Return [X, Y] of the center of cell containing provided text 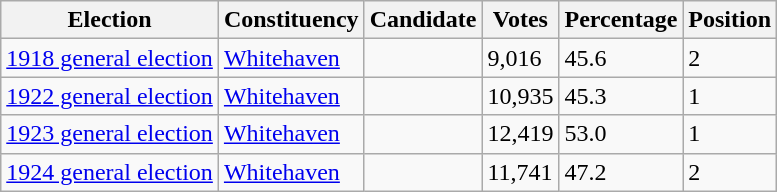
1918 general election [110, 58]
1923 general election [110, 134]
9,016 [520, 58]
10,935 [520, 96]
Constituency [291, 20]
1922 general election [110, 96]
Candidate [423, 20]
53.0 [621, 134]
47.2 [621, 172]
Votes [520, 20]
11,741 [520, 172]
45.3 [621, 96]
Percentage [621, 20]
Election [110, 20]
12,419 [520, 134]
1924 general election [110, 172]
Position [730, 20]
45.6 [621, 58]
